Return (x, y) of the center of cell containing provided text 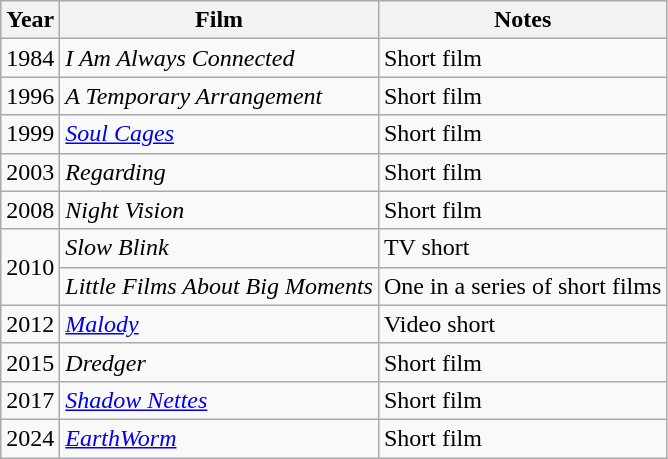
Dredger (220, 362)
Night Vision (220, 210)
A Temporary Arrangement (220, 96)
Soul Cages (220, 134)
2024 (30, 438)
Malody (220, 324)
2010 (30, 267)
TV short (522, 248)
EarthWorm (220, 438)
Film (220, 20)
2008 (30, 210)
1996 (30, 96)
Slow Blink (220, 248)
Notes (522, 20)
I Am Always Connected (220, 58)
One in a series of short films (522, 286)
2012 (30, 324)
Year (30, 20)
Little Films About Big Moments (220, 286)
1999 (30, 134)
Video short (522, 324)
1984 (30, 58)
2015 (30, 362)
Regarding (220, 172)
2017 (30, 400)
Shadow Nettes (220, 400)
2003 (30, 172)
